Output the (X, Y) coordinate of the center of the cell containing the given text.  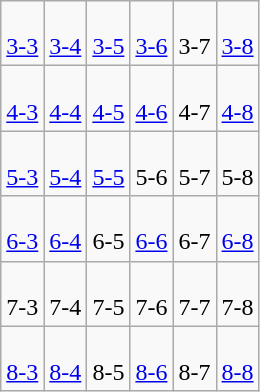
4-5 (108, 98)
3-3 (22, 34)
4-3 (22, 98)
7-7 (194, 294)
3-5 (108, 34)
4-6 (152, 98)
7-3 (22, 294)
7-8 (238, 294)
8-8 (238, 358)
6-5 (108, 228)
7-5 (108, 294)
7-4 (66, 294)
7-6 (152, 294)
8-5 (108, 358)
5-8 (238, 164)
3-7 (194, 34)
3-8 (238, 34)
4-7 (194, 98)
6-4 (66, 228)
8-4 (66, 358)
3-4 (66, 34)
3-6 (152, 34)
8-3 (22, 358)
5-4 (66, 164)
5-7 (194, 164)
5-3 (22, 164)
8-6 (152, 358)
5-5 (108, 164)
4-4 (66, 98)
6-7 (194, 228)
6-6 (152, 228)
4-8 (238, 98)
6-3 (22, 228)
6-8 (238, 228)
5-6 (152, 164)
8-7 (194, 358)
